Scan for the cell matching the given text and deliver its (x, y) coordinate at center. 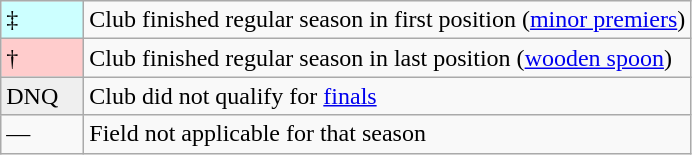
Club finished regular season in first position (minor premiers) (388, 20)
— (42, 134)
Club finished regular season in last position (wooden spoon) (388, 58)
DNQ (42, 96)
‡ (42, 20)
† (42, 58)
Field not applicable for that season (388, 134)
Club did not qualify for finals (388, 96)
